From the cell containing the given text, extract its center point as [x, y] coordinate. 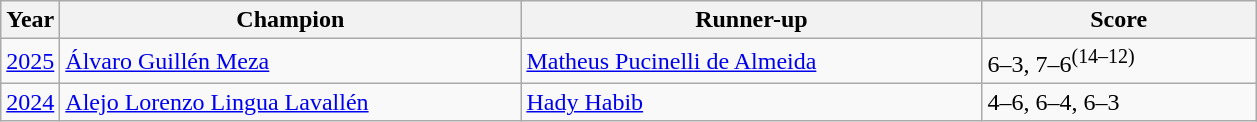
Score [1119, 20]
6–3, 7–6(14–12) [1119, 62]
4–6, 6–4, 6–3 [1119, 102]
Runner-up [752, 20]
Hady Habib [752, 102]
Álvaro Guillén Meza [290, 62]
Alejo Lorenzo Lingua Lavallén [290, 102]
Year [30, 20]
2024 [30, 102]
2025 [30, 62]
Champion [290, 20]
Matheus Pucinelli de Almeida [752, 62]
